Identify which cell holds the provided text, then report its [X, Y] central coordinate. 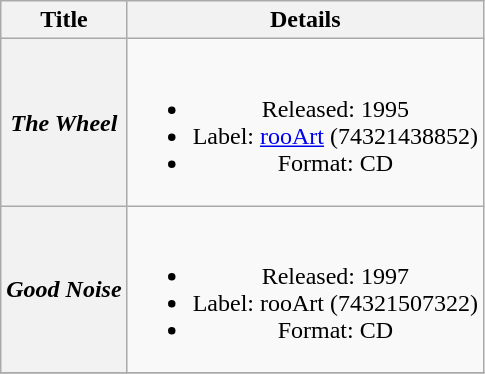
Released: 1995Label: rooArt (74321438852)Format: CD [305, 122]
The Wheel [64, 122]
Details [305, 20]
Good Noise [64, 290]
Released: 1997Label: rooArt (74321507322)Format: CD [305, 290]
Title [64, 20]
